Pinpoint the cell where the given text exists, returning its [X, Y] midpoint coordinate. 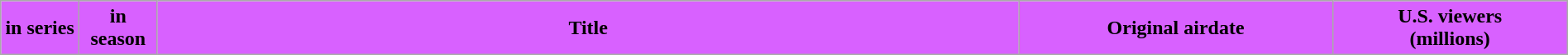
Title [588, 28]
Original airdate [1176, 28]
U.S. viewers(millions) [1450, 28]
in season [117, 28]
in series [40, 28]
